Find where the given text appears and provide that cell's center as [x, y] coordinate. 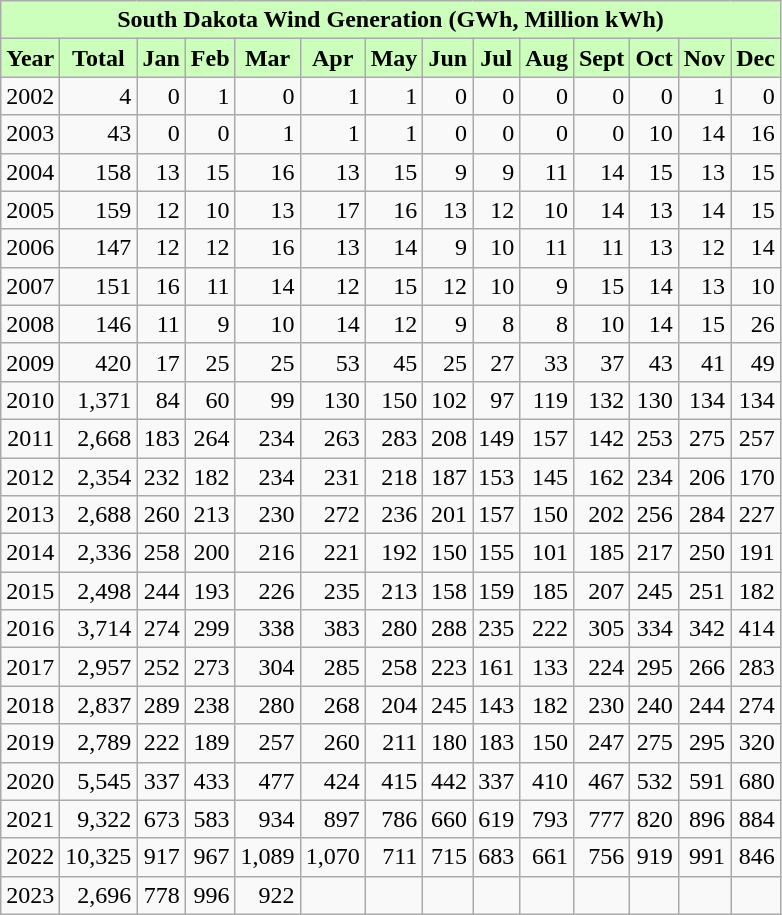
145 [547, 477]
247 [601, 743]
338 [268, 629]
151 [98, 286]
304 [268, 667]
Sept [601, 58]
9,322 [98, 819]
Apr [332, 58]
5,545 [98, 781]
793 [547, 819]
Total [98, 58]
2007 [30, 286]
84 [161, 400]
2022 [30, 857]
162 [601, 477]
102 [448, 400]
10,325 [98, 857]
142 [601, 438]
442 [448, 781]
2006 [30, 248]
619 [496, 819]
2014 [30, 553]
410 [547, 781]
3,714 [98, 629]
252 [161, 667]
Oct [654, 58]
1,070 [332, 857]
45 [394, 362]
424 [332, 781]
227 [756, 515]
1,089 [268, 857]
99 [268, 400]
778 [161, 895]
820 [654, 819]
919 [654, 857]
4 [98, 96]
187 [448, 477]
272 [332, 515]
May [394, 58]
786 [394, 819]
2010 [30, 400]
342 [704, 629]
217 [654, 553]
414 [756, 629]
383 [332, 629]
680 [756, 781]
221 [332, 553]
143 [496, 705]
2,837 [98, 705]
288 [448, 629]
2021 [30, 819]
897 [332, 819]
South Dakota Wind Generation (GWh, Million kWh) [391, 20]
715 [448, 857]
206 [704, 477]
991 [704, 857]
2011 [30, 438]
2,668 [98, 438]
Mar [268, 58]
917 [161, 857]
41 [704, 362]
756 [601, 857]
2017 [30, 667]
236 [394, 515]
2013 [30, 515]
2002 [30, 96]
256 [654, 515]
202 [601, 515]
Jul [496, 58]
284 [704, 515]
896 [704, 819]
591 [704, 781]
223 [448, 667]
216 [268, 553]
132 [601, 400]
415 [394, 781]
2008 [30, 324]
2019 [30, 743]
532 [654, 781]
27 [496, 362]
661 [547, 857]
922 [268, 895]
285 [332, 667]
218 [394, 477]
2,336 [98, 553]
2,688 [98, 515]
161 [496, 667]
240 [654, 705]
2009 [30, 362]
2023 [30, 895]
273 [210, 667]
583 [210, 819]
191 [756, 553]
133 [547, 667]
305 [601, 629]
253 [654, 438]
97 [496, 400]
2015 [30, 591]
2012 [30, 477]
846 [756, 857]
934 [268, 819]
250 [704, 553]
884 [756, 819]
2018 [30, 705]
211 [394, 743]
2,498 [98, 591]
147 [98, 248]
1,371 [98, 400]
37 [601, 362]
967 [210, 857]
2,354 [98, 477]
Dec [756, 58]
334 [654, 629]
289 [161, 705]
53 [332, 362]
2,789 [98, 743]
2005 [30, 210]
Jun [448, 58]
2016 [30, 629]
2003 [30, 134]
146 [98, 324]
263 [332, 438]
2,696 [98, 895]
264 [210, 438]
153 [496, 477]
660 [448, 819]
119 [547, 400]
673 [161, 819]
155 [496, 553]
201 [448, 515]
Aug [547, 58]
251 [704, 591]
266 [704, 667]
268 [332, 705]
2,957 [98, 667]
477 [268, 781]
226 [268, 591]
232 [161, 477]
208 [448, 438]
299 [210, 629]
320 [756, 743]
Year [30, 58]
231 [332, 477]
33 [547, 362]
192 [394, 553]
Jan [161, 58]
101 [547, 553]
149 [496, 438]
60 [210, 400]
711 [394, 857]
207 [601, 591]
2020 [30, 781]
224 [601, 667]
200 [210, 553]
204 [394, 705]
996 [210, 895]
189 [210, 743]
467 [601, 781]
777 [601, 819]
2004 [30, 172]
26 [756, 324]
180 [448, 743]
238 [210, 705]
433 [210, 781]
170 [756, 477]
420 [98, 362]
Feb [210, 58]
49 [756, 362]
193 [210, 591]
Nov [704, 58]
683 [496, 857]
